Locate the cell with the specified text and output its (X, Y) center coordinate. 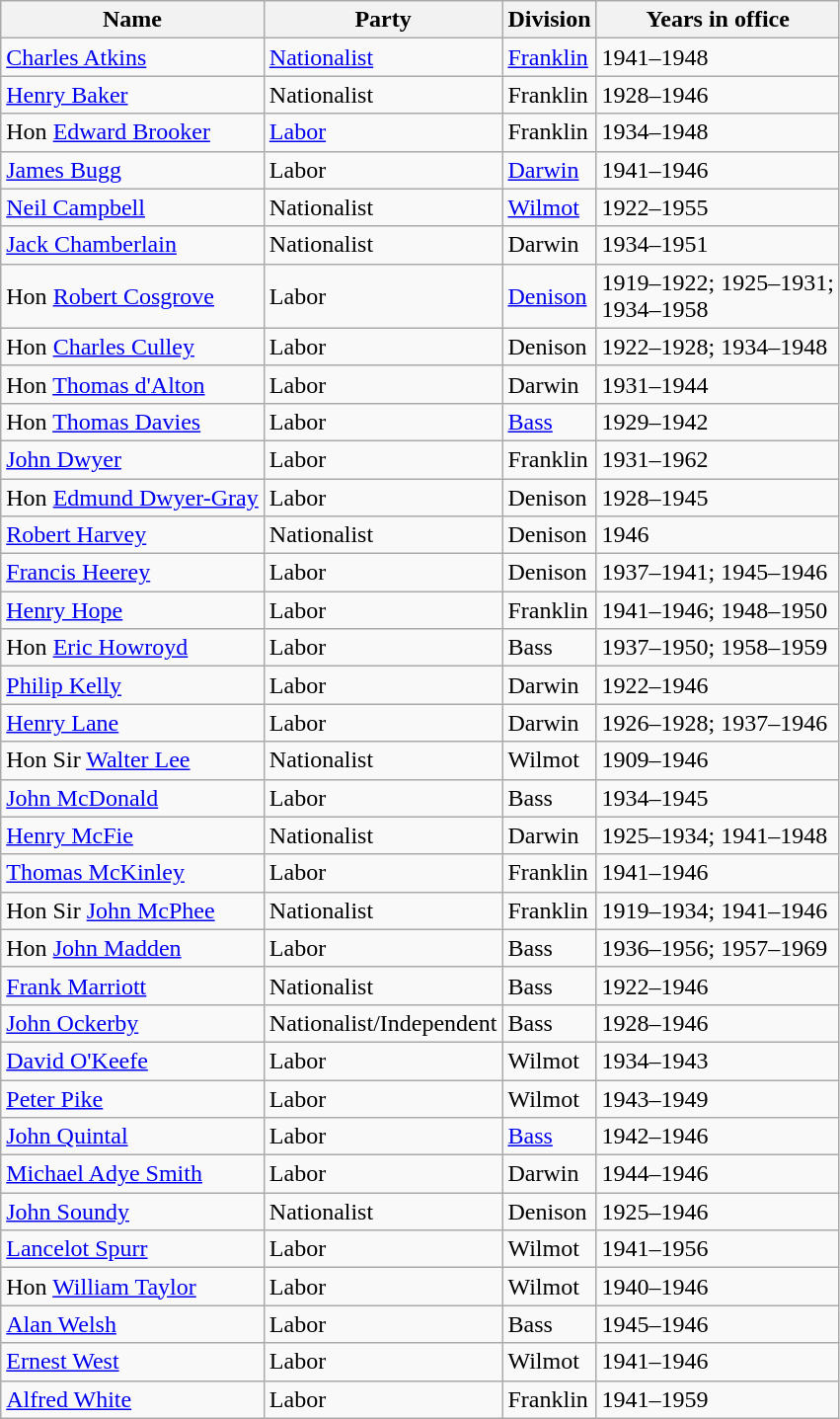
John Ockerby (132, 1023)
John Quintal (132, 1137)
Michael Adye Smith (132, 1174)
1940–1946 (718, 1287)
1922–1955 (718, 207)
Division (549, 20)
Hon Sir John McPhee (132, 910)
1931–1944 (718, 384)
Hon Edward Brooker (132, 132)
Hon Charles Culley (132, 347)
Alan Welsh (132, 1324)
1941–1956 (718, 1249)
1944–1946 (718, 1174)
Henry Lane (132, 723)
Hon William Taylor (132, 1287)
Philip Kelly (132, 685)
1943–1949 (718, 1099)
Francis Heerey (132, 573)
Neil Campbell (132, 207)
Party (383, 20)
Charles Atkins (132, 57)
1934–1948 (718, 132)
Hon John Madden (132, 948)
1909–1946 (718, 760)
1931–1962 (718, 459)
Years in office (718, 20)
Lancelot Spurr (132, 1249)
Thomas McKinley (132, 873)
Ernest West (132, 1362)
1928–1945 (718, 497)
Nationalist/Independent (383, 1023)
Hon Sir Walter Lee (132, 760)
1934–1943 (718, 1061)
Robert Harvey (132, 535)
1937–1950; 1958–1959 (718, 648)
1919–1922; 1925–1931;1934–1958 (718, 296)
1945–1946 (718, 1324)
1942–1946 (718, 1137)
Peter Pike (132, 1099)
1941–1946; 1948–1950 (718, 610)
John Dwyer (132, 459)
1936–1956; 1957–1969 (718, 948)
1925–1946 (718, 1212)
1919–1934; 1941–1946 (718, 910)
1934–1951 (718, 245)
1941–1959 (718, 1399)
James Bugg (132, 170)
Name (132, 20)
Hon Thomas d'Alton (132, 384)
1941–1948 (718, 57)
1934–1945 (718, 798)
1937–1941; 1945–1946 (718, 573)
Jack Chamberlain (132, 245)
Henry Baker (132, 95)
Henry McFie (132, 835)
Hon Eric Howroyd (132, 648)
Henry Hope (132, 610)
David O'Keefe (132, 1061)
Hon Thomas Davies (132, 422)
1929–1942 (718, 422)
Hon Edmund Dwyer-Gray (132, 497)
Frank Marriott (132, 985)
Alfred White (132, 1399)
Hon Robert Cosgrove (132, 296)
1946 (718, 535)
1922–1928; 1934–1948 (718, 347)
John McDonald (132, 798)
1925–1934; 1941–1948 (718, 835)
1926–1928; 1937–1946 (718, 723)
John Soundy (132, 1212)
